Capture the cell that displays the provided text and extract its [X, Y] central coordinate. 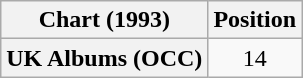
Chart (1993) [104, 20]
UK Albums (OCC) [104, 58]
Position [255, 20]
14 [255, 58]
